Return the [x, y] coordinate for the center point of the cell that contains the specified text.  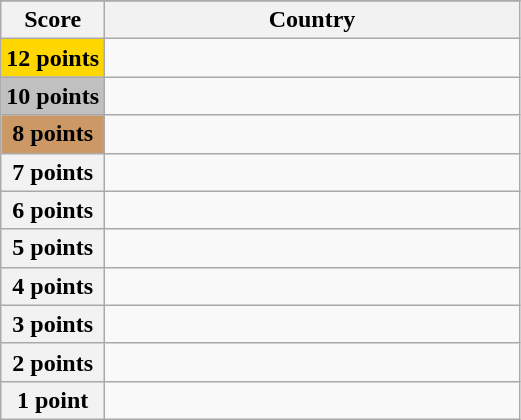
Country [312, 20]
12 points [53, 58]
4 points [53, 286]
6 points [53, 210]
5 points [53, 248]
7 points [53, 172]
Score [53, 20]
2 points [53, 362]
10 points [53, 96]
1 point [53, 400]
3 points [53, 324]
8 points [53, 134]
